Pinpoint the cell where the given text exists, returning its [x, y] midpoint coordinate. 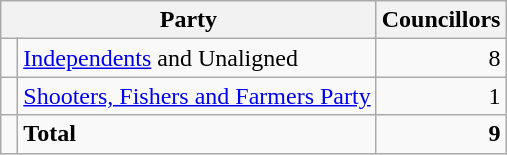
1 [441, 96]
Independents and Unaligned [197, 58]
Councillors [441, 20]
Total [197, 134]
8 [441, 58]
Shooters, Fishers and Farmers Party [197, 96]
Party [188, 20]
9 [441, 134]
